Identify which cell holds the provided text, then report its (x, y) central coordinate. 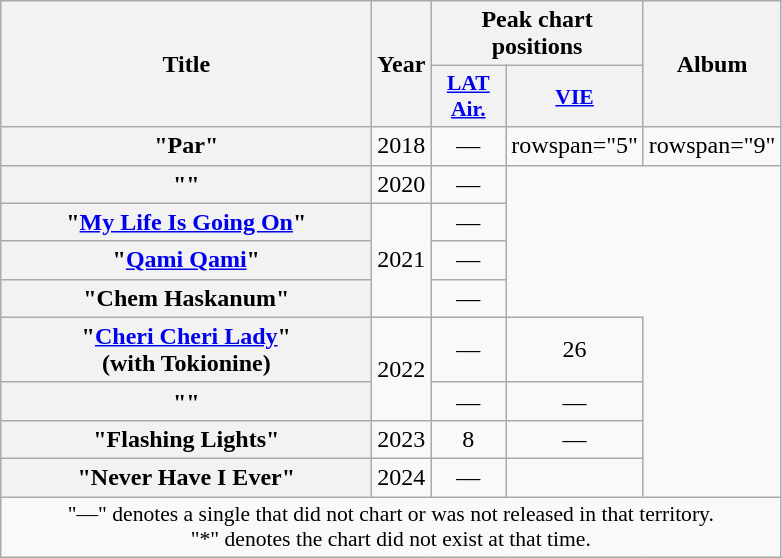
"Cheri Cheri Lady"(with Tokionine) (186, 350)
rowspan="5" (575, 146)
Album (712, 64)
"Never Have I Ever" (186, 477)
2022 (402, 368)
"Par" (186, 146)
2021 (402, 260)
rowspan="9" (712, 146)
"My Life Is Going On" (186, 222)
26 (575, 350)
"Flashing Lights" (186, 439)
2020 (402, 184)
Peak chart positions (537, 34)
"Chem Haskanum" (186, 298)
Year (402, 64)
"Qami Qami" (186, 260)
2023 (402, 439)
2024 (402, 477)
LATAir. (468, 96)
VIE (575, 96)
2018 (402, 146)
8 (468, 439)
"—" denotes a single that did not chart or was not released in that territory."*" denotes the chart did not exist at that time. (391, 526)
Title (186, 64)
